Output the (X, Y) coordinate of the center of the cell containing the given text.  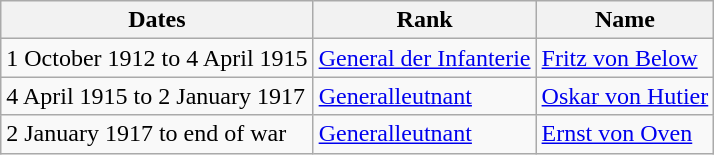
Rank (424, 20)
2 January 1917 to end of war (157, 134)
Name (625, 20)
Fritz von Below (625, 58)
Dates (157, 20)
General der Infanterie (424, 58)
4 April 1915 to 2 January 1917 (157, 96)
1 October 1912 to 4 April 1915 (157, 58)
Oskar von Hutier (625, 96)
Ernst von Oven (625, 134)
